For the text-containing cell, return its midpoint in (x, y) coordinate format. 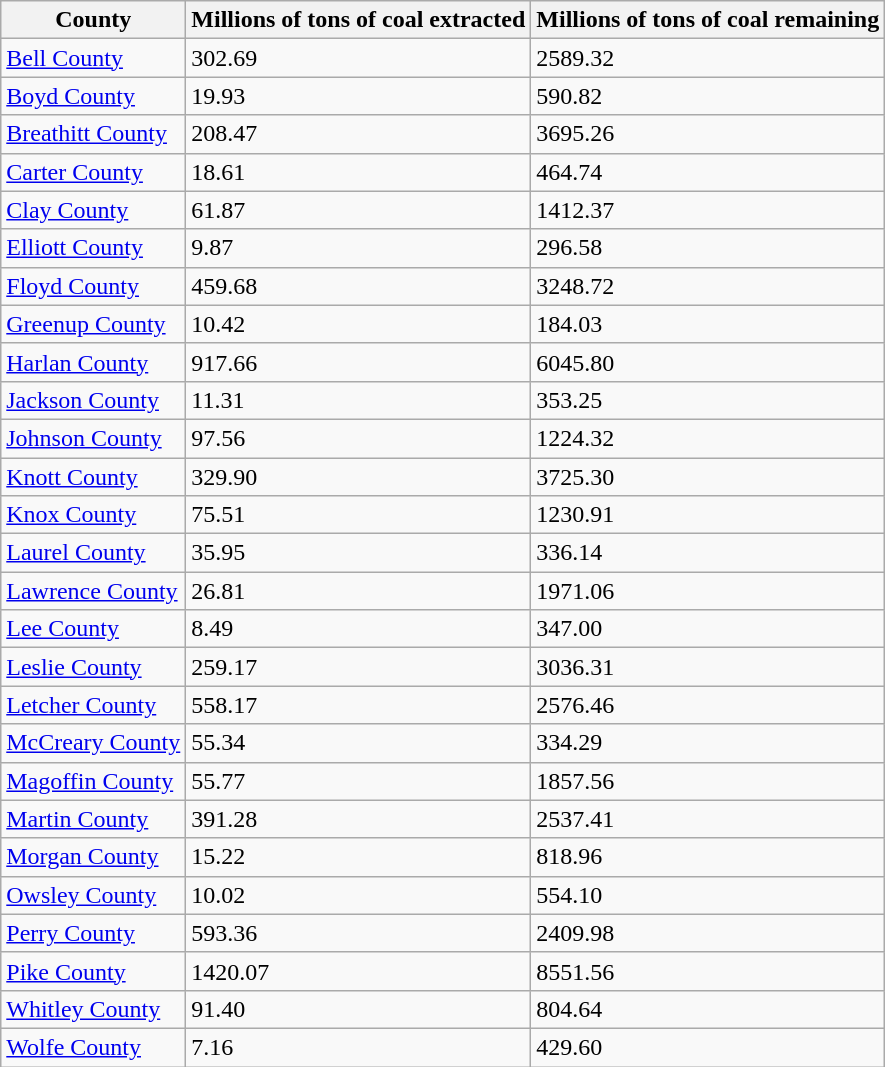
Knox County (94, 515)
391.28 (358, 819)
2576.46 (708, 705)
353.25 (708, 400)
2589.32 (708, 58)
554.10 (708, 895)
Magoffin County (94, 781)
3248.72 (708, 286)
Knott County (94, 477)
55.34 (358, 743)
11.31 (358, 400)
15.22 (358, 857)
Laurel County (94, 553)
97.56 (358, 438)
2537.41 (708, 819)
9.87 (358, 248)
459.68 (358, 286)
Letcher County (94, 705)
818.96 (708, 857)
184.03 (708, 324)
1224.32 (708, 438)
Wolfe County (94, 1047)
2409.98 (708, 933)
Leslie County (94, 667)
1420.07 (358, 971)
55.77 (358, 781)
County (94, 20)
296.58 (708, 248)
3725.30 (708, 477)
Breathitt County (94, 134)
259.17 (358, 667)
Clay County (94, 210)
1412.37 (708, 210)
McCreary County (94, 743)
329.90 (358, 477)
917.66 (358, 362)
1230.91 (708, 515)
35.95 (358, 553)
347.00 (708, 629)
1857.56 (708, 781)
Millions of tons of coal extracted (358, 20)
590.82 (708, 96)
Millions of tons of coal remaining (708, 20)
Martin County (94, 819)
334.29 (708, 743)
6045.80 (708, 362)
Carter County (94, 172)
804.64 (708, 1009)
8.49 (358, 629)
75.51 (358, 515)
8551.56 (708, 971)
464.74 (708, 172)
Lee County (94, 629)
3695.26 (708, 134)
3036.31 (708, 667)
Pike County (94, 971)
Jackson County (94, 400)
61.87 (358, 210)
558.17 (358, 705)
Johnson County (94, 438)
Bell County (94, 58)
Greenup County (94, 324)
10.42 (358, 324)
Perry County (94, 933)
1971.06 (708, 591)
593.36 (358, 933)
Boyd County (94, 96)
Whitley County (94, 1009)
429.60 (708, 1047)
302.69 (358, 58)
19.93 (358, 96)
7.16 (358, 1047)
336.14 (708, 553)
18.61 (358, 172)
Lawrence County (94, 591)
Harlan County (94, 362)
Owsley County (94, 895)
208.47 (358, 134)
91.40 (358, 1009)
Floyd County (94, 286)
Morgan County (94, 857)
10.02 (358, 895)
Elliott County (94, 248)
26.81 (358, 591)
